Pinpoint the cell where the given text exists, returning its (x, y) midpoint coordinate. 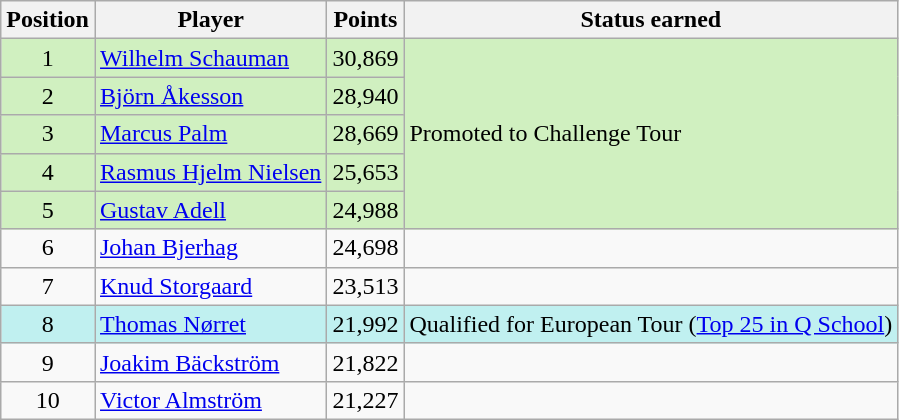
Player (210, 20)
7 (48, 286)
Victor Almström (210, 400)
2 (48, 96)
Gustav Adell (210, 210)
Johan Bjerhag (210, 248)
1 (48, 58)
Wilhelm Schauman (210, 58)
Knud Storgaard (210, 286)
Points (366, 20)
21,227 (366, 400)
6 (48, 248)
Promoted to Challenge Tour (651, 134)
30,869 (366, 58)
Status earned (651, 20)
4 (48, 172)
21,992 (366, 324)
Joakim Bäckström (210, 362)
Rasmus Hjelm Nielsen (210, 172)
Position (48, 20)
24,698 (366, 248)
Qualified for European Tour (Top 25 in Q School) (651, 324)
Björn Åkesson (210, 96)
28,669 (366, 134)
3 (48, 134)
Thomas Nørret (210, 324)
21,822 (366, 362)
Marcus Palm (210, 134)
23,513 (366, 286)
9 (48, 362)
5 (48, 210)
8 (48, 324)
25,653 (366, 172)
28,940 (366, 96)
10 (48, 400)
24,988 (366, 210)
